Provide the (x, y) coordinate of the cell's center where the given text is located.  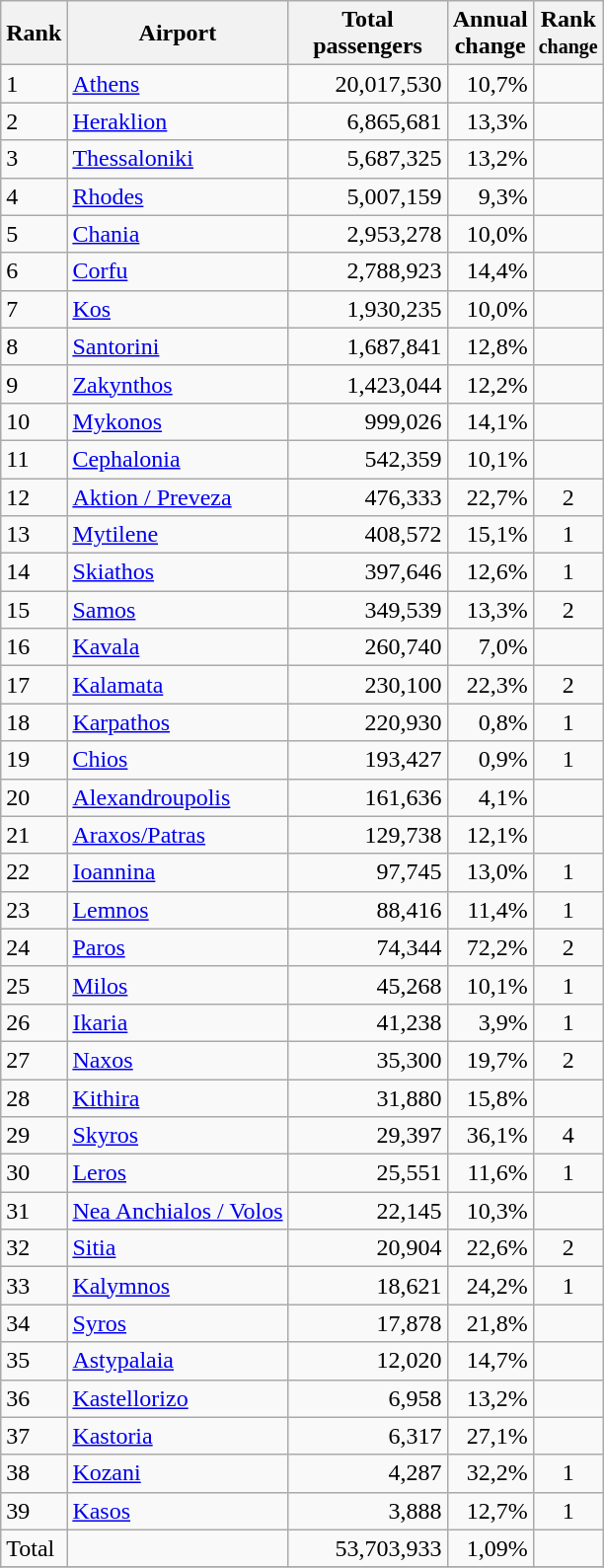
12,1% (490, 835)
Rhodes (178, 196)
349,539 (367, 610)
Alexandroupolis (178, 797)
Chania (178, 234)
23 (34, 910)
Syros (178, 1323)
28 (34, 1098)
22,145 (367, 1211)
Santorini (178, 346)
Cephalonia (178, 459)
3,9% (490, 1022)
38 (34, 1473)
1,930,235 (367, 309)
Naxos (178, 1060)
10,7% (490, 84)
14,4% (490, 271)
Annualchange (490, 34)
Araxos/Patras (178, 835)
Ioannina (178, 872)
1,09% (490, 1548)
6 (34, 271)
21,8% (490, 1323)
Kozani (178, 1473)
Airport (178, 34)
11,6% (490, 1173)
Zakynthos (178, 384)
15,8% (490, 1098)
30 (34, 1173)
14,1% (490, 421)
Aktion / Preveza (178, 496)
25,551 (367, 1173)
Rankchange (568, 34)
3 (34, 159)
12,8% (490, 346)
Kastellorizo (178, 1398)
13 (34, 535)
34 (34, 1323)
Mytilene (178, 535)
15 (34, 610)
Totalpassengers (367, 34)
29,397 (367, 1136)
39 (34, 1511)
12,7% (490, 1511)
20,904 (367, 1248)
45,268 (367, 985)
32,2% (490, 1473)
11,4% (490, 910)
4,287 (367, 1473)
31,880 (367, 1098)
53,703,933 (367, 1548)
Nea Anchialos / Volos (178, 1211)
Chios (178, 760)
31 (34, 1211)
18 (34, 722)
36 (34, 1398)
1,423,044 (367, 384)
17,878 (367, 1323)
Leros (178, 1173)
230,100 (367, 685)
7,0% (490, 647)
542,359 (367, 459)
11 (34, 459)
18,621 (367, 1286)
0,9% (490, 760)
10 (34, 421)
476,333 (367, 496)
35,300 (367, 1060)
14 (34, 572)
24 (34, 947)
220,930 (367, 722)
Karpathos (178, 722)
Samos (178, 610)
13,0% (490, 872)
Kalamata (178, 685)
2,788,923 (367, 271)
29 (34, 1136)
27,1% (490, 1436)
2,953,278 (367, 234)
260,740 (367, 647)
12 (34, 496)
6,865,681 (367, 121)
10,3% (490, 1211)
Ikaria (178, 1022)
88,416 (367, 910)
32 (34, 1248)
Milos (178, 985)
14,7% (490, 1361)
8 (34, 346)
Skiathos (178, 572)
Kos (178, 309)
Skyros (178, 1136)
12,2% (490, 384)
35 (34, 1361)
Kasos (178, 1511)
19,7% (490, 1060)
22,6% (490, 1248)
4,1% (490, 797)
12,6% (490, 572)
19 (34, 760)
Heraklion (178, 121)
129,738 (367, 835)
Lemnos (178, 910)
33 (34, 1286)
Corfu (178, 271)
20,017,530 (367, 84)
26 (34, 1022)
17 (34, 685)
97,745 (367, 872)
Athens (178, 84)
Kalymnos (178, 1286)
16 (34, 647)
36,1% (490, 1136)
408,572 (367, 535)
12,020 (367, 1361)
20 (34, 797)
7 (34, 309)
193,427 (367, 760)
5,687,325 (367, 159)
Kithira (178, 1098)
Mykonos (178, 421)
74,344 (367, 947)
Kastoria (178, 1436)
3,888 (367, 1511)
21 (34, 835)
22,3% (490, 685)
22,7% (490, 496)
9 (34, 384)
6,958 (367, 1398)
0,8% (490, 722)
Paros (178, 947)
41,238 (367, 1022)
Sitia (178, 1248)
15,1% (490, 535)
5 (34, 234)
Rank (34, 34)
72,2% (490, 947)
5,007,159 (367, 196)
397,646 (367, 572)
22 (34, 872)
161,636 (367, 797)
9,3% (490, 196)
6,317 (367, 1436)
999,026 (367, 421)
1,687,841 (367, 346)
Astypalaia (178, 1361)
24,2% (490, 1286)
25 (34, 985)
37 (34, 1436)
27 (34, 1060)
Thessaloniki (178, 159)
Kavala (178, 647)
Total (34, 1548)
